Find where the given text appears and provide that cell's center as [X, Y] coordinate. 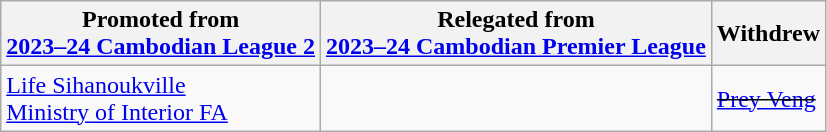
Promoted from2023–24 Cambodian League 2 [161, 34]
Relegated from2023–24 Cambodian Premier League [516, 34]
Life Sihanoukville Ministry of Interior FA [161, 98]
Prey Veng [768, 98]
Withdrew [768, 34]
